Find where the given text appears and provide that cell's center as [X, Y] coordinate. 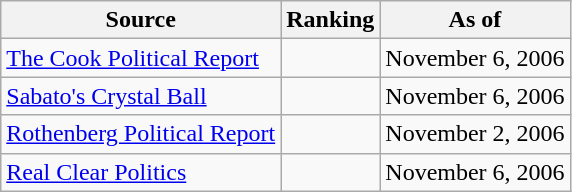
Ranking [330, 20]
Sabato's Crystal Ball [141, 96]
November 2, 2006 [475, 134]
The Cook Political Report [141, 58]
Source [141, 20]
Rothenberg Political Report [141, 134]
Real Clear Politics [141, 172]
As of [475, 20]
